Return [x, y] of the center of cell containing provided text 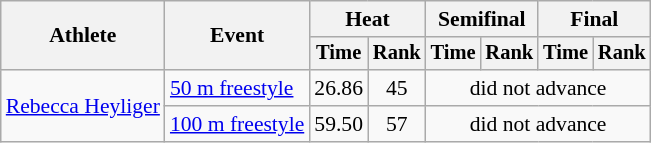
100 m freestyle [237, 124]
Event [237, 36]
Athlete [83, 36]
26.86 [338, 88]
Rebecca Heyliger [83, 106]
Final [594, 19]
Semifinal [482, 19]
50 m freestyle [237, 88]
45 [397, 88]
Heat [367, 19]
59.50 [338, 124]
57 [397, 124]
